Pinpoint the cell where the given text exists, returning its (X, Y) midpoint coordinate. 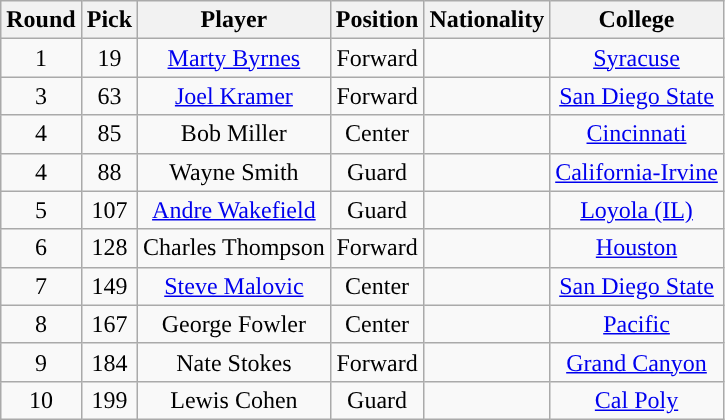
107 (109, 210)
3 (41, 96)
19 (109, 58)
5 (41, 210)
Lewis Cohen (234, 400)
10 (41, 400)
Grand Canyon (637, 362)
128 (109, 248)
184 (109, 362)
Loyola (IL) (637, 210)
6 (41, 248)
149 (109, 286)
Steve Malovic (234, 286)
George Fowler (234, 324)
7 (41, 286)
Cal Poly (637, 400)
College (637, 20)
Marty Byrnes (234, 58)
8 (41, 324)
85 (109, 134)
Pacific (637, 324)
Andre Wakefield (234, 210)
Player (234, 20)
Pick (109, 20)
Round (41, 20)
Bob Miller (234, 134)
63 (109, 96)
Nationality (487, 20)
Joel Kramer (234, 96)
Charles Thompson (234, 248)
Wayne Smith (234, 172)
199 (109, 400)
1 (41, 58)
88 (109, 172)
Position (377, 20)
Nate Stokes (234, 362)
167 (109, 324)
Cincinnati (637, 134)
California-Irvine (637, 172)
Syracuse (637, 58)
Houston (637, 248)
9 (41, 362)
